Capture the cell that displays the provided text and extract its (x, y) central coordinate. 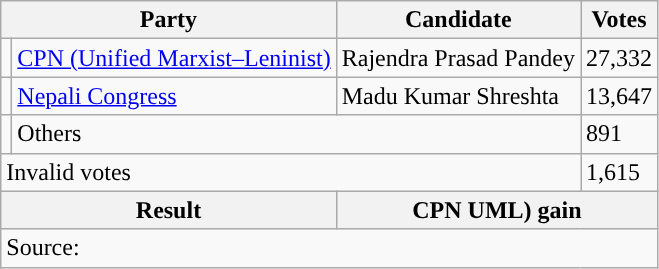
Votes (620, 20)
Invalid votes (291, 172)
Rajendra Prasad Pandey (458, 58)
1,615 (620, 172)
27,332 (620, 58)
Party (168, 20)
CPN UML) gain (496, 210)
Madu Kumar Shreshta (458, 96)
CPN (Unified Marxist–Leninist) (174, 58)
Others (296, 134)
Result (168, 210)
891 (620, 134)
13,647 (620, 96)
Source: (330, 248)
Nepali Congress (174, 96)
Candidate (458, 20)
